Identify which cell holds the provided text, then report its [X, Y] central coordinate. 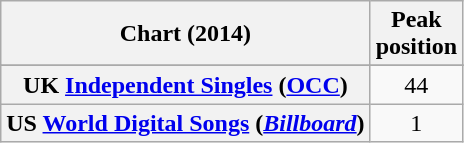
Chart (2014) [186, 34]
1 [416, 123]
UK Independent Singles (OCC) [186, 85]
US World Digital Songs (Billboard) [186, 123]
Peakposition [416, 34]
44 [416, 85]
